Scan for the cell matching the given text and deliver its [X, Y] coordinate at center. 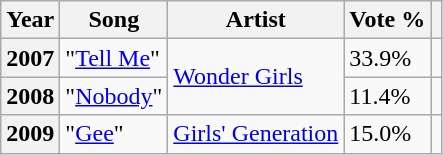
"Gee" [114, 134]
Vote % [388, 20]
Year [30, 20]
"Tell Me" [114, 58]
11.4% [388, 96]
2008 [30, 96]
Song [114, 20]
15.0% [388, 134]
Girls' Generation [256, 134]
33.9% [388, 58]
"Nobody" [114, 96]
Artist [256, 20]
2007 [30, 58]
2009 [30, 134]
Wonder Girls [256, 77]
